For the text-containing cell, return its midpoint in [x, y] coordinate format. 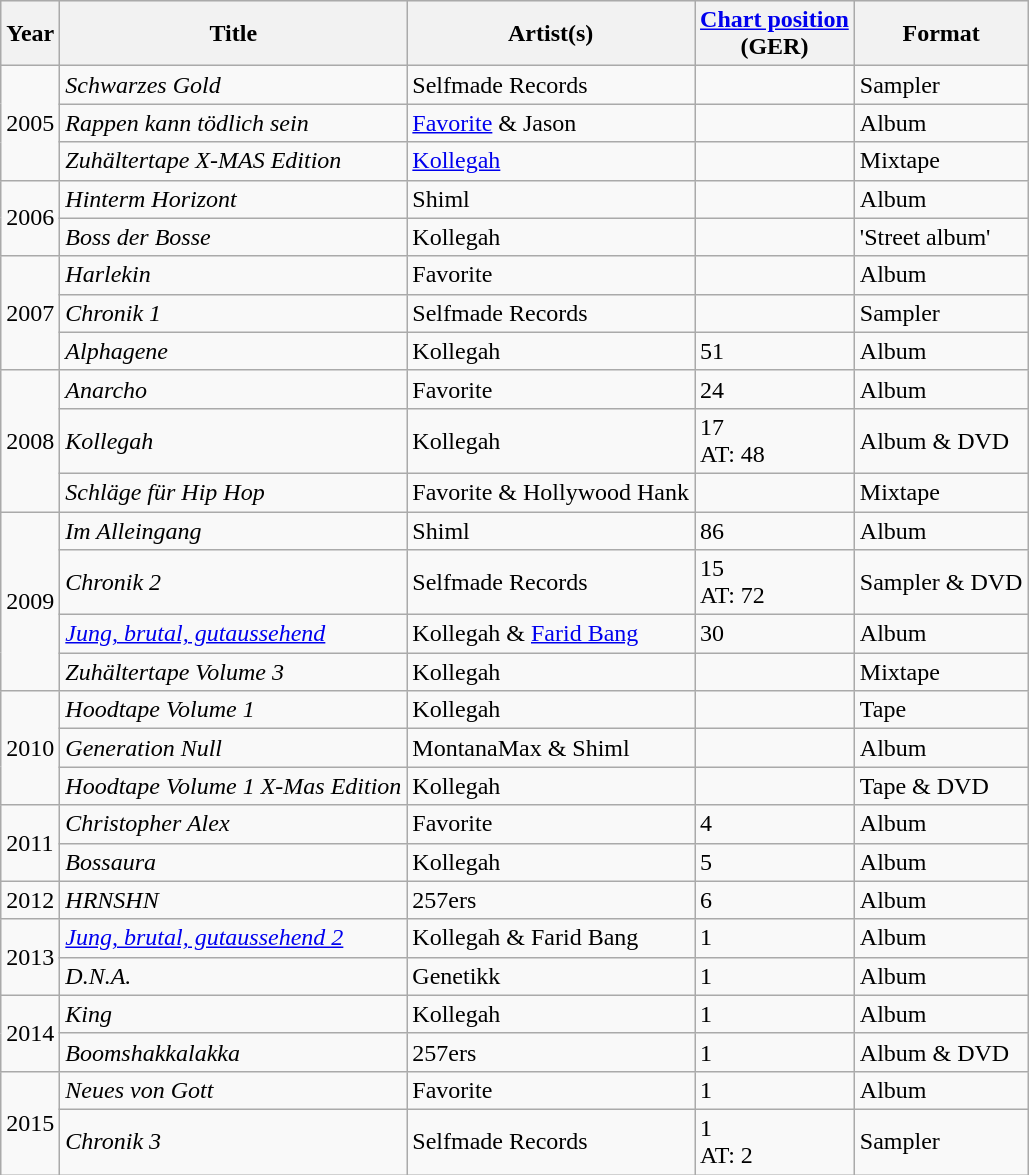
1AT: 2 [775, 1142]
Chronik 2 [234, 582]
2005 [30, 123]
Hoodtape Volume 1 X-Mas Edition [234, 786]
Bossaura [234, 862]
HRNSHN [234, 900]
2009 [30, 602]
Schläge für Hip Hop [234, 492]
Christopher Alex [234, 824]
30 [775, 634]
Tape & DVD [941, 786]
2008 [30, 440]
15AT: 72 [775, 582]
4 [775, 824]
Chronik 3 [234, 1142]
Favorite & Jason [551, 123]
Year [30, 34]
Schwarzes Gold [234, 85]
Boss der Bosse [234, 237]
Jung, brutal, gutaussehend [234, 634]
Anarcho [234, 389]
Im Alleingang [234, 531]
2006 [30, 218]
Generation Null [234, 748]
Title [234, 34]
Hinterm Horizont [234, 199]
MontanaMax & Shiml [551, 748]
2010 [30, 748]
51 [775, 351]
Hoodtape Volume 1 [234, 710]
Favorite & Hollywood Hank [551, 492]
Boomshakkalakka [234, 1052]
Neues von Gott [234, 1090]
Chart position(GER) [775, 34]
Sampler & DVD [941, 582]
Chronik 1 [234, 313]
2013 [30, 957]
Zuhältertape X-MAS Edition [234, 161]
2007 [30, 313]
5 [775, 862]
2012 [30, 900]
2011 [30, 843]
Rappen kann tödlich sein [234, 123]
King [234, 1014]
6 [775, 900]
D.N.A. [234, 976]
Format [941, 34]
2014 [30, 1033]
Tape [941, 710]
'Street album' [941, 237]
Artist(s) [551, 34]
17AT: 48 [775, 440]
Harlekin [234, 275]
2015 [30, 1122]
Jung, brutal, gutaussehend 2 [234, 938]
86 [775, 531]
Alphagene [234, 351]
Genetikk [551, 976]
24 [775, 389]
Zuhältertape Volume 3 [234, 672]
